Provide the (x, y) coordinate of the cell's center where the given text is located.  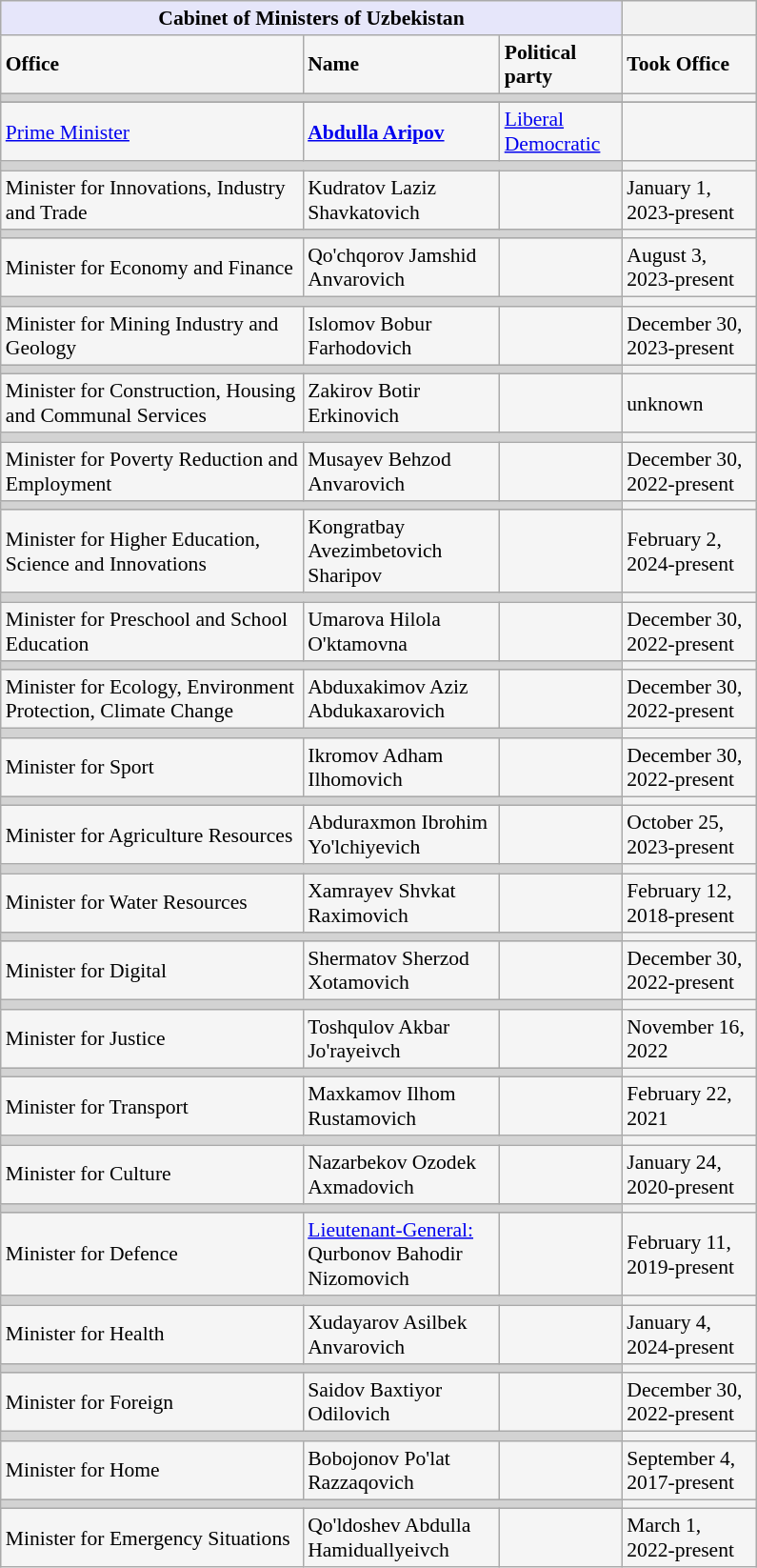
Minister for Innovations, Industry and Trade (152, 200)
Musayev Behzod Anvarovich (402, 471)
September 4, 2017-present (689, 1471)
January 24, 2020-present (689, 1174)
Minister for Preschool and School Education (152, 631)
Minister for Higher Education, Science and Innovations (152, 553)
March 1, 2022-present (689, 1538)
August 3, 2023-present (689, 269)
Minister for Defence (152, 1256)
Minister for Economy and Finance (152, 269)
Minister for Home (152, 1471)
Abduxakimov Aziz Abdukaxarovich (402, 699)
unknown (689, 404)
Saidov Baxtiyor Odilovich (402, 1402)
October 25, 2023-present (689, 834)
Minister for Digital (152, 972)
Lieutenant-General:Qurbonov Bahodir Nizomovich (402, 1256)
Minister for Water Resources (152, 903)
Qo'ldoshev Abdulla Hamiduallyeivch (402, 1538)
Minister for Construction, Housing and Communal Services (152, 404)
Shermatov Sherzod Xotamovich (402, 972)
Abduraxmon Ibrohim Yo'lchiyevich (402, 834)
Name (402, 65)
Minister for Agriculture Resources (152, 834)
Cabinet of Ministers of Uzbekistan (311, 18)
Minister for Poverty Reduction and Employment (152, 471)
Qo'chqorov Jamshid Anvarovich (402, 269)
February 2, 2024-present (689, 553)
Minister for Health (152, 1334)
Office (152, 65)
Minister for Foreign (152, 1402)
January 4, 2024-present (689, 1334)
Took Office (689, 65)
Minister for Mining Industry and Geology (152, 335)
Minister for Justice (152, 1038)
February 11, 2019-present (689, 1256)
Kudratov Laziz Shavkatovich (402, 200)
February 22, 2021 (689, 1107)
Islomov Bobur Farhodovich (402, 335)
Minister for Culture (152, 1174)
Zakirov Botir Erkinovich (402, 404)
December 30, 2023-present (689, 335)
Political party (562, 65)
Minister for Sport (152, 768)
Abdulla Aripov (402, 131)
Liberal Democratic (562, 131)
Xamrayev Shvkat Raximovich (402, 903)
Prime Minister (152, 131)
January 1, 2023-present (689, 200)
Umarova Hilola O'ktamovna (402, 631)
Ikromov Adham Ilhomovich (402, 768)
Maxkamov Ilhom Rustamovich (402, 1107)
Nazarbekov Ozodek Axmadovich (402, 1174)
Minister for Ecology, Environment Protection, Climate Change (152, 699)
Bobojonov Po'lat Razzaqovich (402, 1471)
Xudayarov Asilbek Anvarovich (402, 1334)
Kongratbay Avezimbetovich Sharipov (402, 553)
Minister for Transport (152, 1107)
November 16, 2022 (689, 1038)
February 12, 2018-present (689, 903)
Toshqulov Akbar Jo'rayeivch (402, 1038)
Minister for Emergency Situations (152, 1538)
